Scan for the cell matching the given text and deliver its (X, Y) coordinate at center. 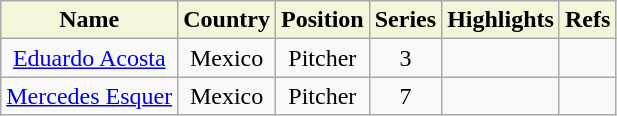
Series (405, 20)
Name (90, 20)
3 (405, 58)
Highlights (501, 20)
Refs (587, 20)
Country (227, 20)
7 (405, 96)
Position (322, 20)
Mercedes Esquer (90, 96)
Eduardo Acosta (90, 58)
